From the cell containing the given text, extract its center point as (x, y) coordinate. 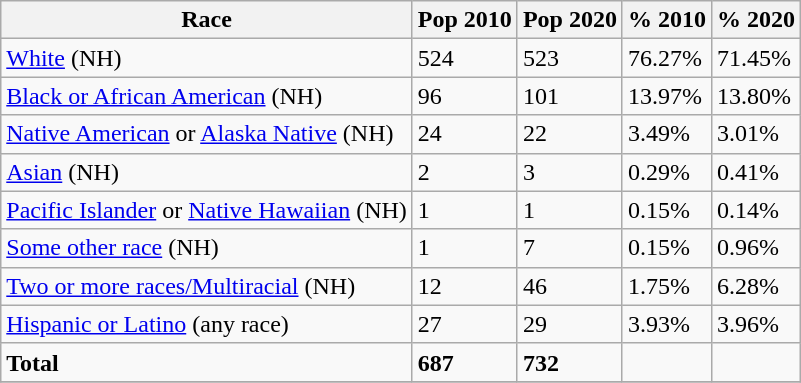
76.27% (666, 58)
Native American or Alaska Native (NH) (207, 134)
Asian (NH) (207, 172)
1.75% (666, 286)
27 (464, 324)
6.28% (756, 286)
687 (464, 362)
Pacific Islander or Native Hawaiian (NH) (207, 210)
29 (570, 324)
13.80% (756, 96)
Pop 2010 (464, 20)
523 (570, 58)
3.49% (666, 134)
524 (464, 58)
Black or African American (NH) (207, 96)
24 (464, 134)
Total (207, 362)
12 (464, 286)
% 2020 (756, 20)
Two or more races/Multiracial (NH) (207, 286)
White (NH) (207, 58)
101 (570, 96)
Some other race (NH) (207, 248)
3.01% (756, 134)
% 2010 (666, 20)
7 (570, 248)
Pop 2020 (570, 20)
Race (207, 20)
13.97% (666, 96)
Hispanic or Latino (any race) (207, 324)
0.96% (756, 248)
0.41% (756, 172)
3.96% (756, 324)
46 (570, 286)
732 (570, 362)
22 (570, 134)
0.29% (666, 172)
0.14% (756, 210)
3.93% (666, 324)
3 (570, 172)
71.45% (756, 58)
96 (464, 96)
2 (464, 172)
